Capture the cell that displays the provided text and extract its [X, Y] central coordinate. 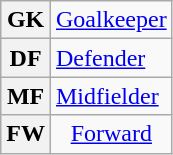
Midfielder [111, 96]
DF [26, 58]
MF [26, 96]
Defender [111, 58]
Forward [111, 134]
GK [26, 20]
FW [26, 134]
Goalkeeper [111, 20]
